Pinpoint the cell where the given text exists, returning its (X, Y) midpoint coordinate. 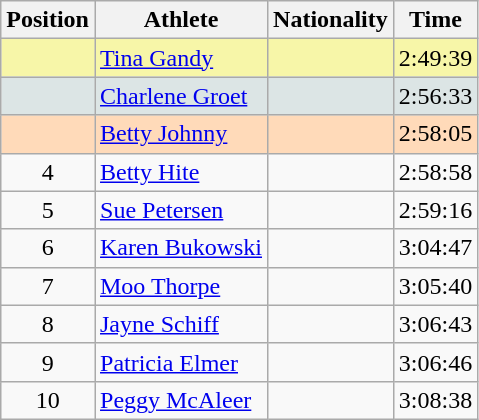
Sue Petersen (180, 210)
8 (48, 324)
2:59:16 (435, 210)
3:06:46 (435, 362)
2:58:58 (435, 172)
2:58:05 (435, 134)
Karen Bukowski (180, 248)
7 (48, 286)
2:49:39 (435, 58)
Moo Thorpe (180, 286)
Charlene Groet (180, 96)
3:06:43 (435, 324)
2:56:33 (435, 96)
Tina Gandy (180, 58)
3:08:38 (435, 400)
6 (48, 248)
3:05:40 (435, 286)
Betty Hite (180, 172)
3:04:47 (435, 248)
10 (48, 400)
Peggy McAleer (180, 400)
Betty Johnny (180, 134)
Nationality (331, 20)
4 (48, 172)
Athlete (180, 20)
9 (48, 362)
5 (48, 210)
Time (435, 20)
Position (48, 20)
Jayne Schiff (180, 324)
Patricia Elmer (180, 362)
